Search for the cell housing the specified text and yield its (x, y) center coordinate. 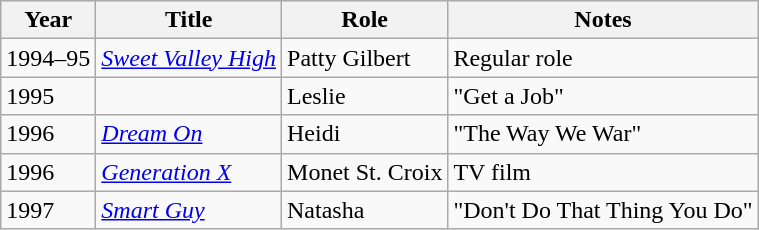
Monet St. Croix (365, 172)
Generation X (189, 172)
Dream On (189, 134)
"The Way We War" (603, 134)
Smart Guy (189, 210)
"Don't Do That Thing You Do" (603, 210)
Regular role (603, 58)
Title (189, 20)
Heidi (365, 134)
Leslie (365, 96)
Year (48, 20)
1995 (48, 96)
Sweet Valley High (189, 58)
Role (365, 20)
1994–95 (48, 58)
Natasha (365, 210)
Patty Gilbert (365, 58)
Notes (603, 20)
TV film (603, 172)
1997 (48, 210)
"Get a Job" (603, 96)
